Find where the given text appears and provide that cell's center as [x, y] coordinate. 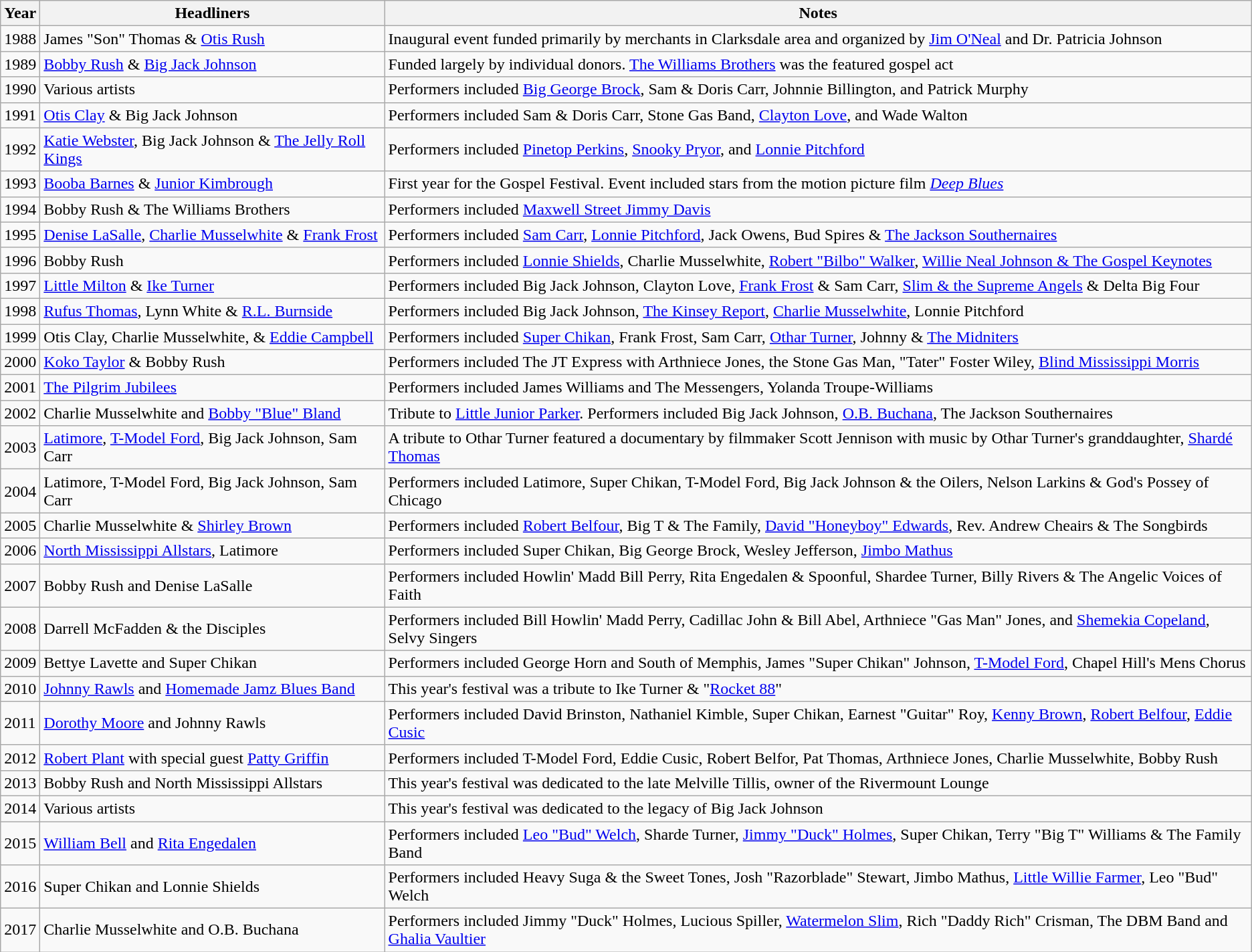
2012 [20, 757]
2013 [20, 783]
1995 [20, 235]
1990 [20, 90]
Year [20, 13]
This year's festival was a tribute to Ike Turner & "Rocket 88" [818, 689]
Performers included Howlin' Madd Bill Perry, Rita Engedalen & Spoonful, Shardee Turner, Billy Rivers & The Angelic Voices of Faith [818, 586]
This year's festival was dedicated to the late Melville Tillis, owner of the Rivermount Lounge [818, 783]
2009 [20, 663]
Johnny Rawls and Homemade Jamz Blues Band [213, 689]
Performers included Super Chikan, Frank Frost, Sam Carr, Othar Turner, Johnny & The Midniters [818, 336]
Tribute to Little Junior Parker. Performers included Big Jack Johnson, O.B. Buchana, The Jackson Southernaires [818, 413]
First year for the Gospel Festival. Event included stars from the motion picture film Deep Blues [818, 184]
1993 [20, 184]
Bobby Rush and North Mississippi Allstars [213, 783]
2006 [20, 551]
Performers included Maxwell Street Jimmy Davis [818, 209]
Denise LaSalle, Charlie Musselwhite & Frank Frost [213, 235]
Charlie Musselwhite & Shirley Brown [213, 525]
Performers included Sam Carr, Lonnie Pitchford, Jack Owens, Bud Spires & The Jackson Southernaires [818, 235]
Charlie Musselwhite and Bobby "Blue" Bland [213, 413]
2004 [20, 491]
Rufus Thomas, Lynn White & R.L. Burnside [213, 311]
1996 [20, 260]
Performers included T-Model Ford, Eddie Cusic, Robert Belfor, Pat Thomas, Arthniece Jones, Charlie Musselwhite, Bobby Rush [818, 757]
2005 [20, 525]
William Bell and Rita Engedalen [213, 842]
Otis Clay & Big Jack Johnson [213, 115]
2014 [20, 808]
Performers included Latimore, Super Chikan, T-Model Ford, Big Jack Johnson & the Oilers, Nelson Larkins & God's Possey of Chicago [818, 491]
Performers included George Horn and South of Memphis, James "Super Chikan" Johnson, T-Model Ford, Chapel Hill's Mens Chorus [818, 663]
Dorothy Moore and Johnny Rawls [213, 723]
Inaugural event funded primarily by merchants in Clarksdale area and organized by Jim O'Neal and Dr. Patricia Johnson [818, 39]
Koko Taylor & Bobby Rush [213, 362]
Performers included Big Jack Johnson, The Kinsey Report, Charlie Musselwhite, Lonnie Pitchford [818, 311]
Performers included Heavy Suga & the Sweet Tones, Josh "Razorblade" Stewart, Jimbo Mathus, Little Willie Farmer, Leo "Bud" Welch [818, 886]
1998 [20, 311]
1994 [20, 209]
2001 [20, 388]
Bobby Rush & The Williams Brothers [213, 209]
2015 [20, 842]
2016 [20, 886]
2002 [20, 413]
A tribute to Othar Turner featured a documentary by filmmaker Scott Jennison with music by Othar Turner's granddaughter, Shardé Thomas [818, 448]
Katie Webster, Big Jack Johnson & The Jelly Roll Kings [213, 150]
1988 [20, 39]
2003 [20, 448]
Performers included The JT Express with Arthniece Jones, the Stone Gas Man, "Tater" Foster Wiley, Blind Mississippi Morris [818, 362]
Booba Barnes & Junior Kimbrough [213, 184]
Super Chikan and Lonnie Shields [213, 886]
Bettye Lavette and Super Chikan [213, 663]
Performers included Sam & Doris Carr, Stone Gas Band, Clayton Love, and Wade Walton [818, 115]
Notes [818, 13]
Performers included David Brinston, Nathaniel Kimble, Super Chikan, Earnest "Guitar" Roy, Kenny Brown, Robert Belfour, Eddie Cusic [818, 723]
Funded largely by individual donors. The Williams Brothers was the featured gospel act [818, 64]
Performers included Jimmy "Duck" Holmes, Lucious Spiller, Watermelon Slim, Rich "Daddy Rich" Crisman, The DBM Band and Ghalia Vaultier [818, 931]
Bobby Rush [213, 260]
Otis Clay, Charlie Musselwhite, & Eddie Campbell [213, 336]
Performers included Bill Howlin' Madd Perry, Cadillac John & Bill Abel, Arthniece "Gas Man" Jones, and Shemekia Copeland, Selvy Singers [818, 628]
1997 [20, 285]
Performers included Leo "Bud" Welch, Sharde Turner, Jimmy "Duck" Holmes, Super Chikan, Terry "Big T" Williams & The Family Band [818, 842]
1989 [20, 64]
2000 [20, 362]
Performers included Super Chikan, Big George Brock, Wesley Jefferson, Jimbo Mathus [818, 551]
2010 [20, 689]
1999 [20, 336]
Robert Plant with special guest Patty Griffin [213, 757]
Little Milton & Ike Turner [213, 285]
Headliners [213, 13]
North Mississippi Allstars, Latimore [213, 551]
Bobby Rush & Big Jack Johnson [213, 64]
Darrell McFadden & the Disciples [213, 628]
1991 [20, 115]
2017 [20, 931]
The Pilgrim Jubilees [213, 388]
Bobby Rush and Denise LaSalle [213, 586]
Performers included Big George Brock, Sam & Doris Carr, Johnnie Billington, and Patrick Murphy [818, 90]
Performers included James Williams and The Messengers, Yolanda Troupe-Williams [818, 388]
1992 [20, 150]
2008 [20, 628]
2011 [20, 723]
Performers included Robert Belfour, Big T & The Family, David "Honeyboy" Edwards, Rev. Andrew Cheairs & The Songbirds [818, 525]
James "Son" Thomas & Otis Rush [213, 39]
Performers included Pinetop Perkins, Snooky Pryor, and Lonnie Pitchford [818, 150]
2007 [20, 586]
Performers included Big Jack Johnson, Clayton Love, Frank Frost & Sam Carr, Slim & the Supreme Angels & Delta Big Four [818, 285]
Charlie Musselwhite and O.B. Buchana [213, 931]
This year's festival was dedicated to the legacy of Big Jack Johnson [818, 808]
Performers included Lonnie Shields, Charlie Musselwhite, Robert "Bilbo" Walker, Willie Neal Johnson & The Gospel Keynotes [818, 260]
